Provide the (x, y) coordinate of the cell's center where the given text is located.  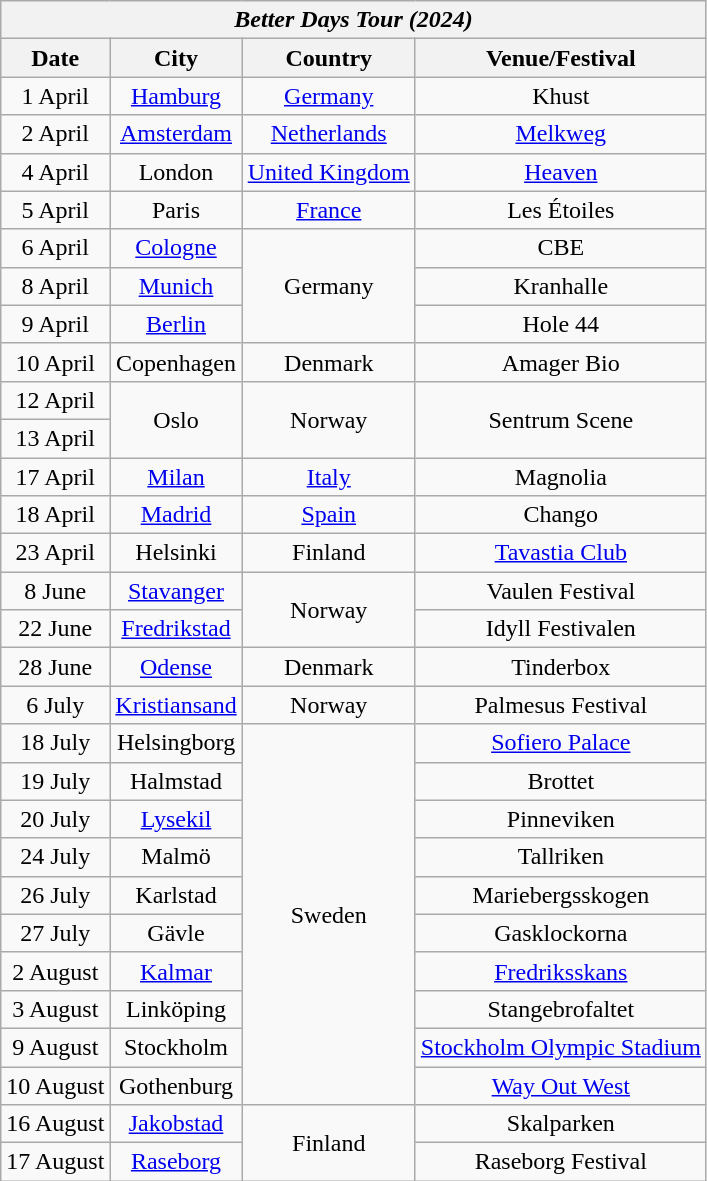
9 August (56, 1047)
Sofiero Palace (560, 743)
Amager Bio (560, 362)
19 July (56, 781)
Netherlands (328, 134)
17 August (56, 1162)
24 July (56, 857)
5 April (56, 210)
Palmesus Festival (560, 705)
13 April (56, 438)
22 June (56, 629)
Melkweg (560, 134)
8 June (56, 591)
Hamburg (176, 96)
20 July (56, 819)
Mariebergsskogen (560, 895)
Jakobstad (176, 1124)
Sweden (328, 914)
Milan (176, 477)
Munich (176, 286)
Brottet (560, 781)
CBE (560, 248)
Sentrum Scene (560, 419)
Skalparken (560, 1124)
Tallriken (560, 857)
Gasklockorna (560, 933)
4 April (56, 172)
Country (328, 58)
Berlin (176, 324)
Odense (176, 667)
London (176, 172)
Linköping (176, 1009)
1 April (56, 96)
Raseborg Festival (560, 1162)
12 April (56, 400)
Chango (560, 515)
2 August (56, 971)
Lysekil (176, 819)
10 August (56, 1085)
France (328, 210)
United Kingdom (328, 172)
Les Étoiles (560, 210)
Date (56, 58)
3 August (56, 1009)
Fredriksskans (560, 971)
Stavanger (176, 591)
Tavastia Club (560, 553)
Amsterdam (176, 134)
27 July (56, 933)
Idyll Festivalen (560, 629)
Copenhagen (176, 362)
Halmstad (176, 781)
Vaulen Festival (560, 591)
Fredrikstad (176, 629)
Gothenburg (176, 1085)
Helsinki (176, 553)
Madrid (176, 515)
Venue/Festival (560, 58)
2 April (56, 134)
City (176, 58)
Italy (328, 477)
Raseborg (176, 1162)
Paris (176, 210)
Malmö (176, 857)
10 April (56, 362)
Karlstad (176, 895)
Stockholm Olympic Stadium (560, 1047)
16 August (56, 1124)
9 April (56, 324)
Gävle (176, 933)
Stockholm (176, 1047)
Kalmar (176, 971)
Kristiansand (176, 705)
18 April (56, 515)
8 April (56, 286)
Khust (560, 96)
Tinderbox (560, 667)
Hole 44 (560, 324)
Spain (328, 515)
Helsingborg (176, 743)
28 June (56, 667)
23 April (56, 553)
17 April (56, 477)
Kranhalle (560, 286)
18 July (56, 743)
Better Days Tour (2024) (354, 20)
Way Out West (560, 1085)
Magnolia (560, 477)
6 July (56, 705)
Oslo (176, 419)
26 July (56, 895)
Heaven (560, 172)
Stangebrofaltet (560, 1009)
6 April (56, 248)
Pinneviken (560, 819)
Cologne (176, 248)
